Search for the cell housing the specified text and yield its [x, y] center coordinate. 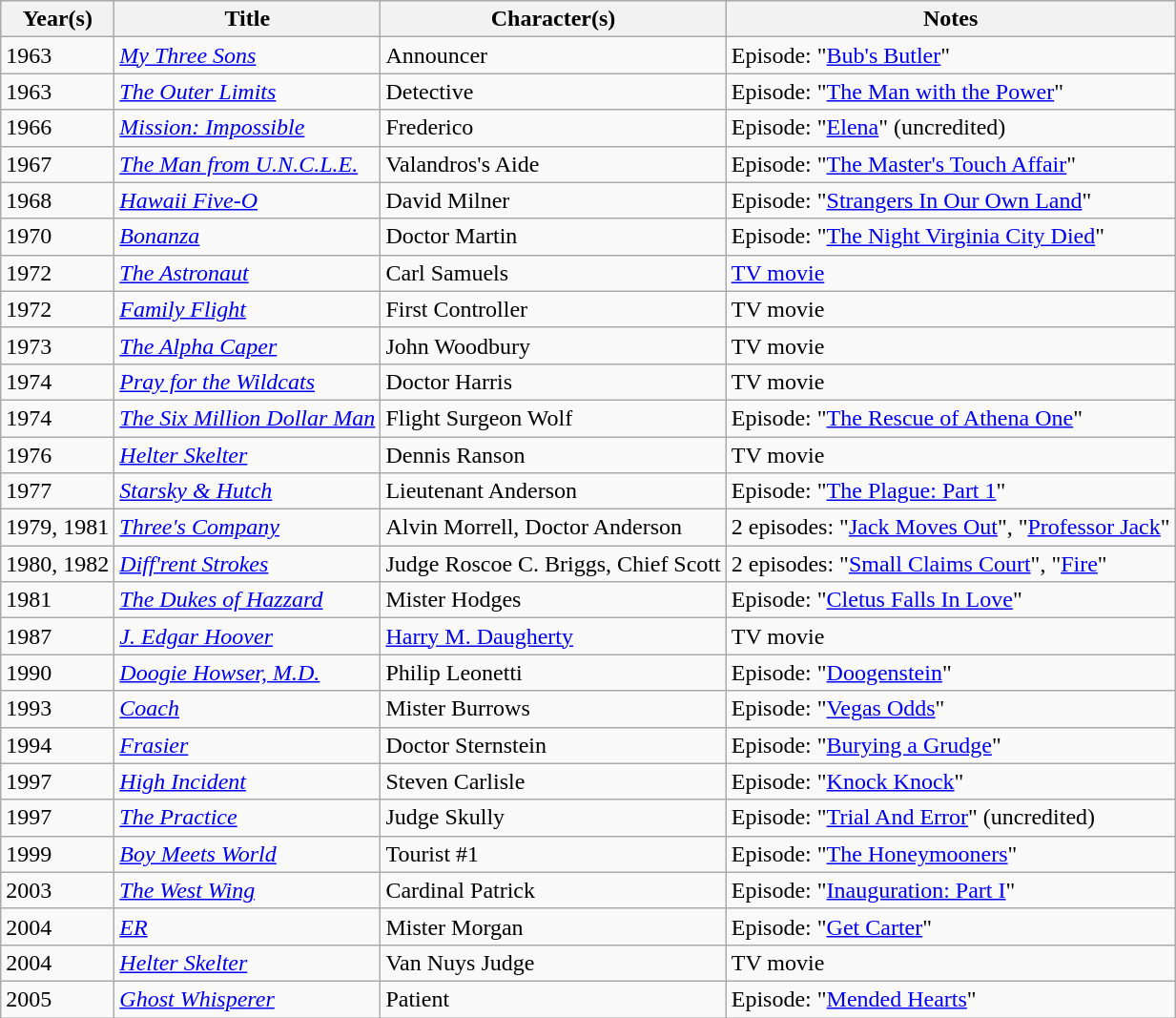
Judge Roscoe C. Briggs, Chief Scott [553, 564]
Harry M. Daugherty [553, 636]
Family Flight [248, 309]
2 episodes: "Jack Moves Out", "Professor Jack" [950, 528]
Doctor Martin [553, 237]
Episode: "Burying a Grudge" [950, 745]
Episode: "Cletus Falls In Love" [950, 600]
1970 [57, 237]
Doogie Howser, M.D. [248, 673]
1981 [57, 600]
ER [248, 926]
Valandros's Aide [553, 164]
Mister Hodges [553, 600]
Episode: "The Rescue of Athena One" [950, 418]
Starsky & Hutch [248, 491]
1967 [57, 164]
1973 [57, 345]
The Alpha Caper [248, 345]
Episode: "Inauguration: Part I" [950, 890]
Episode: "The Master's Touch Affair" [950, 164]
John Woodbury [553, 345]
Episode: "Strangers In Our Own Land" [950, 200]
Episode: "Elena" (uncredited) [950, 128]
Character(s) [553, 19]
Cardinal Patrick [553, 890]
1999 [57, 854]
Detective [553, 92]
2003 [57, 890]
Ghost Whisperer [248, 999]
The Astronaut [248, 273]
J. Edgar Hoover [248, 636]
1980, 1982 [57, 564]
Doctor Harris [553, 382]
My Three Sons [248, 55]
Episode: "The Plague: Part 1" [950, 491]
Frederico [553, 128]
Mission: Impossible [248, 128]
Tourist #1 [553, 854]
Episode: "Vegas Odds" [950, 709]
The Outer Limits [248, 92]
The Practice [248, 818]
Coach [248, 709]
2 episodes: "Small Claims Court", "Fire" [950, 564]
Steven Carlisle [553, 781]
Frasier [248, 745]
1968 [57, 200]
Announcer [553, 55]
High Incident [248, 781]
The Six Million Dollar Man [248, 418]
Episode: "Bub's Butler" [950, 55]
Patient [553, 999]
David Milner [553, 200]
The Man from U.N.C.L.E. [248, 164]
Carl Samuels [553, 273]
First Controller [553, 309]
Title [248, 19]
Philip Leonetti [553, 673]
Notes [950, 19]
1994 [57, 745]
Flight Surgeon Wolf [553, 418]
Alvin Morrell, Doctor Anderson [553, 528]
Mister Burrows [553, 709]
Year(s) [57, 19]
Judge Skully [553, 818]
Lieutenant Anderson [553, 491]
1977 [57, 491]
Episode: "Mended Hearts" [950, 999]
The Dukes of Hazzard [248, 600]
Episode: "Knock Knock" [950, 781]
2005 [57, 999]
Episode: "Get Carter" [950, 926]
Episode: "Doogenstein" [950, 673]
1987 [57, 636]
1979, 1981 [57, 528]
Dennis Ranson [553, 455]
Diff'rent Strokes [248, 564]
1966 [57, 128]
Pray for the Wildcats [248, 382]
Episode: "The Night Virginia City Died" [950, 237]
1990 [57, 673]
Van Nuys Judge [553, 963]
Boy Meets World [248, 854]
Three's Company [248, 528]
Hawaii Five-O [248, 200]
Doctor Sternstein [553, 745]
Episode: "The Man with the Power" [950, 92]
The West Wing [248, 890]
Bonanza [248, 237]
1976 [57, 455]
Mister Morgan [553, 926]
Episode: "The Honeymooners" [950, 854]
Episode: "Trial And Error" (uncredited) [950, 818]
1993 [57, 709]
